Extract the [x, y] coordinate from the center of the cell holding the provided text.  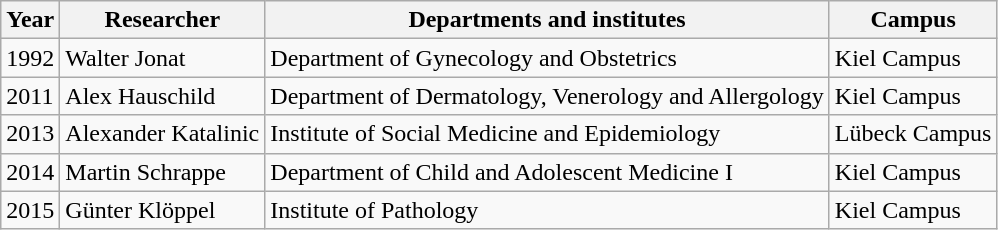
1992 [30, 58]
Lübeck Campus [913, 134]
Departments and institutes [547, 20]
Institute of Pathology [547, 210]
Department of Dermatology, Venerology and Allergology [547, 96]
Alexander Katalinic [162, 134]
Alex Hauschild [162, 96]
Campus [913, 20]
Department of Gynecology and Obstetrics [547, 58]
Institute of Social Medicine and Epidemiology [547, 134]
Günter Klöppel [162, 210]
Department of Child and Adolescent Medicine I [547, 172]
2011 [30, 96]
Year [30, 20]
2013 [30, 134]
2014 [30, 172]
Walter Jonat [162, 58]
Martin Schrappe [162, 172]
Researcher [162, 20]
2015 [30, 210]
